Search for the cell housing the specified text and yield its [X, Y] center coordinate. 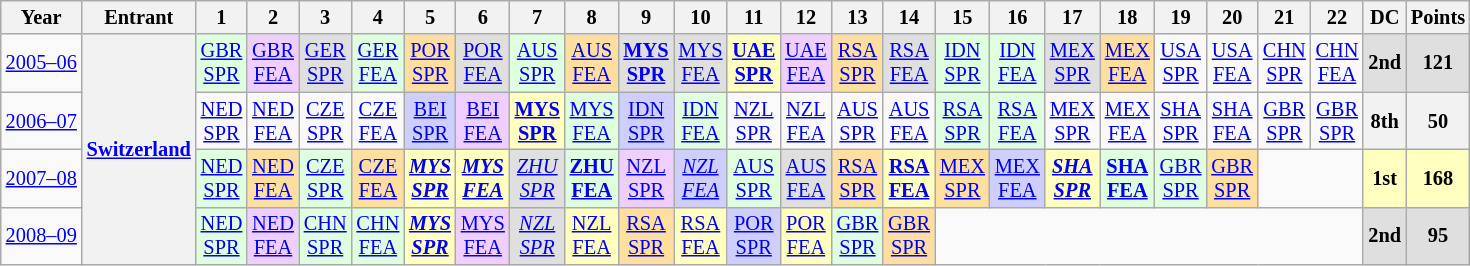
Year [42, 17]
18 [1128, 17]
GERFEA [378, 63]
DC [1384, 17]
10 [701, 17]
Points [1438, 17]
Entrant [139, 17]
2006–07 [42, 121]
2005–06 [42, 63]
121 [1438, 63]
UAEFEA [806, 63]
UAESPR [754, 63]
ZHUFEA [592, 178]
13 [858, 17]
22 [1338, 17]
8 [592, 17]
19 [1181, 17]
3 [326, 17]
14 [909, 17]
BEISPR [430, 121]
9 [646, 17]
168 [1438, 178]
2008–09 [42, 236]
17 [1072, 17]
USAFEA [1232, 63]
2007–08 [42, 178]
8th [1384, 121]
21 [1284, 17]
5 [430, 17]
6 [483, 17]
16 [1018, 17]
50 [1438, 121]
2 [273, 17]
GERSPR [326, 63]
USASPR [1181, 63]
4 [378, 17]
ZHUSPR [538, 178]
Switzerland [139, 150]
11 [754, 17]
GBRFEA [273, 63]
1st [1384, 178]
7 [538, 17]
BEIFEA [483, 121]
1 [222, 17]
95 [1438, 236]
12 [806, 17]
20 [1232, 17]
15 [962, 17]
